For the text-containing cell, return its midpoint in (x, y) coordinate format. 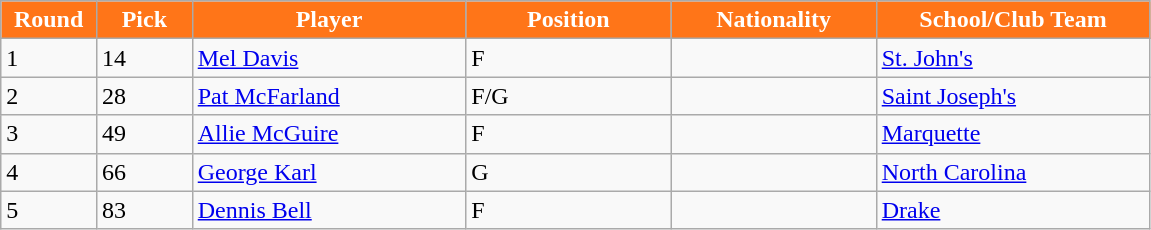
28 (144, 96)
Allie McGuire (329, 134)
2 (49, 96)
Pick (144, 20)
Dennis Bell (329, 210)
1 (49, 58)
Drake (1013, 210)
Mel Davis (329, 58)
49 (144, 134)
North Carolina (1013, 172)
St. John's (1013, 58)
F/G (568, 96)
School/Club Team (1013, 20)
G (568, 172)
Pat McFarland (329, 96)
3 (49, 134)
Nationality (774, 20)
5 (49, 210)
George Karl (329, 172)
Position (568, 20)
Saint Joseph's (1013, 96)
4 (49, 172)
Marquette (1013, 134)
Player (329, 20)
66 (144, 172)
14 (144, 58)
83 (144, 210)
Round (49, 20)
